For the text-containing cell, return its midpoint in (x, y) coordinate format. 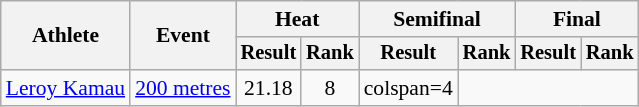
colspan=4 (408, 88)
Athlete (66, 36)
Heat (298, 19)
21.18 (269, 88)
Leroy Kamau (66, 88)
Final (576, 19)
Event (182, 36)
Semifinal (438, 19)
8 (330, 88)
200 metres (182, 88)
